From the cell containing the given text, extract its center point as (x, y) coordinate. 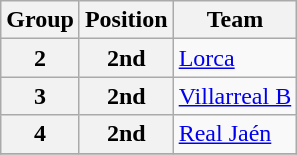
2 (40, 58)
4 (40, 134)
Lorca (235, 58)
Group (40, 20)
Position (126, 20)
Team (235, 20)
Villarreal B (235, 96)
Real Jaén (235, 134)
3 (40, 96)
